Detect which cell encompasses the target text, then output its [X, Y] center coordinate. 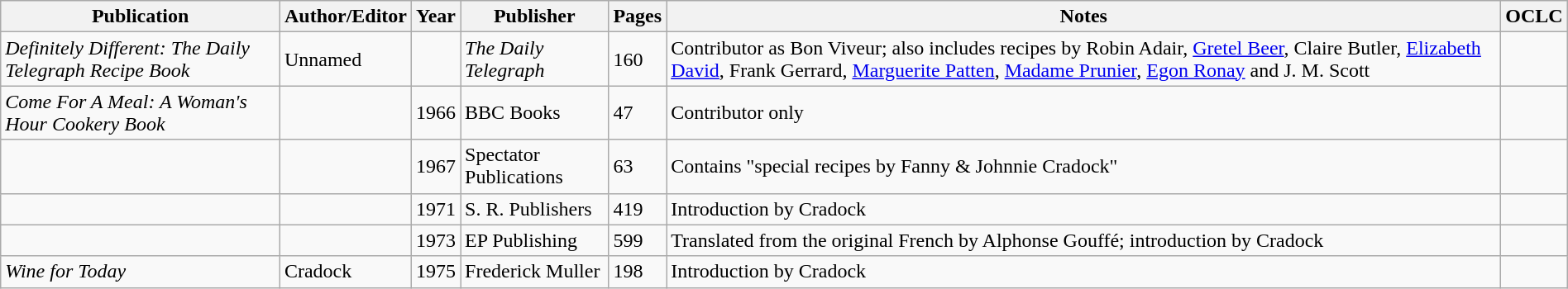
BBC Books [534, 112]
47 [638, 112]
599 [638, 240]
1971 [437, 209]
1967 [437, 167]
63 [638, 167]
Cradock [346, 272]
Come For A Meal: A Woman's Hour Cookery Book [141, 112]
Contributor only [1083, 112]
Definitely Different: The Daily Telegraph Recipe Book [141, 59]
EP Publishing [534, 240]
S. R. Publishers [534, 209]
Contains "special recipes by Fanny & Johnnie Cradock" [1083, 167]
1973 [437, 240]
419 [638, 209]
1966 [437, 112]
OCLC [1534, 17]
Translated from the original French by Alphonse Gouffé; introduction by Cradock [1083, 240]
Frederick Muller [534, 272]
Publication [141, 17]
160 [638, 59]
1975 [437, 272]
The Daily Telegraph [534, 59]
Notes [1083, 17]
Wine for Today [141, 272]
Unnamed [346, 59]
Year [437, 17]
Publisher [534, 17]
Pages [638, 17]
198 [638, 272]
Spectator Publications [534, 167]
Author/Editor [346, 17]
